Return the (X, Y) coordinate for the center point of the cell that contains the specified text.  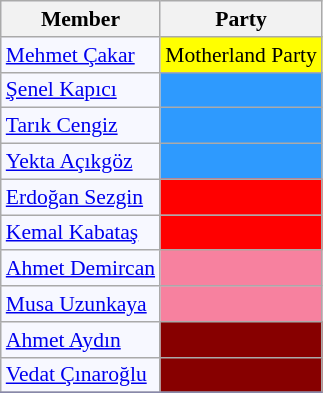
Tarık Cengiz (80, 126)
Ahmet Demircan (80, 269)
Motherland Party (241, 55)
Şenel Kapıcı (80, 90)
Mehmet Çakar (80, 55)
Kemal Kabataş (80, 233)
Party (241, 19)
Ahmet Aydın (80, 340)
Erdoğan Sezgin (80, 197)
Member (80, 19)
Musa Uzunkaya (80, 304)
Yekta Açıkgöz (80, 162)
Vedat Çınaroğlu (80, 375)
